Determine the (X, Y) coordinate at the center of the cell enclosing the given text.  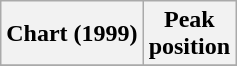
Peak position (189, 34)
Chart (1999) (72, 34)
